For the text-containing cell, return its midpoint in [x, y] coordinate format. 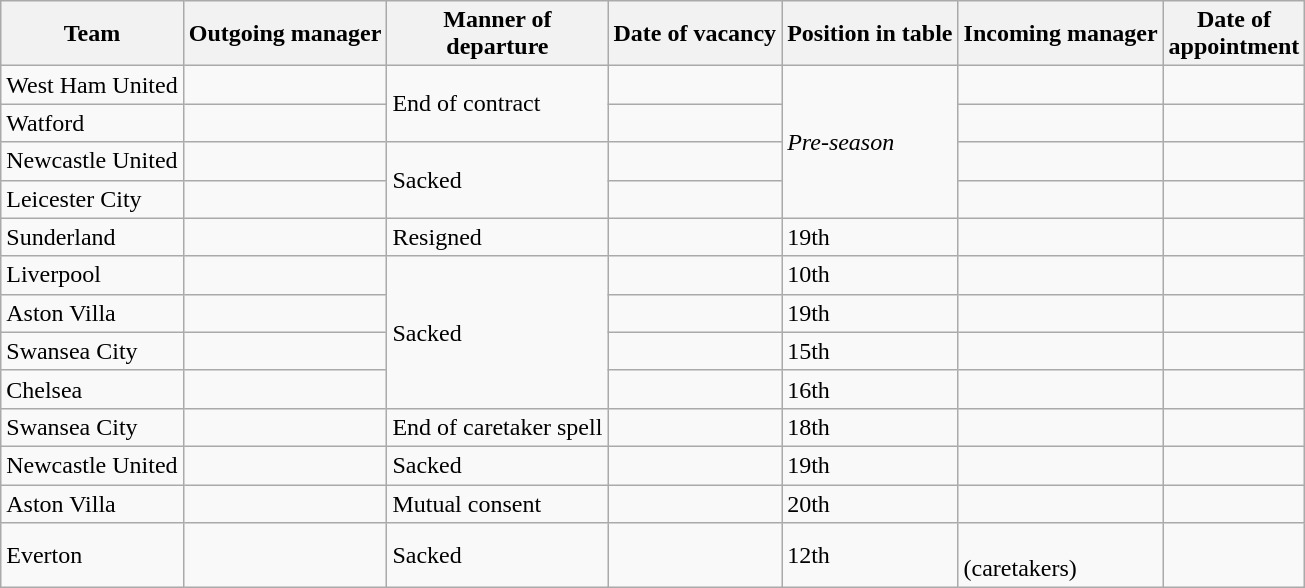
Resigned [498, 237]
20th [870, 503]
Everton [92, 556]
16th [870, 389]
Manner ofdeparture [498, 34]
18th [870, 427]
Position in table [870, 34]
15th [870, 351]
Team [92, 34]
Leicester City [92, 199]
12th [870, 556]
Watford [92, 123]
West Ham United [92, 85]
Chelsea [92, 389]
10th [870, 275]
(caretakers) [1060, 556]
Sunderland [92, 237]
Pre-season [870, 142]
Date of vacancy [695, 34]
Mutual consent [498, 503]
Incoming manager [1060, 34]
Outgoing manager [285, 34]
End of caretaker spell [498, 427]
End of contract [498, 104]
Liverpool [92, 275]
Date ofappointment [1234, 34]
